Return (x, y) of the center of cell containing provided text 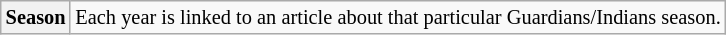
Season (36, 17)
Each year is linked to an article about that particular Guardians/Indians season. (398, 17)
